Search for the cell housing the specified text and yield its [x, y] center coordinate. 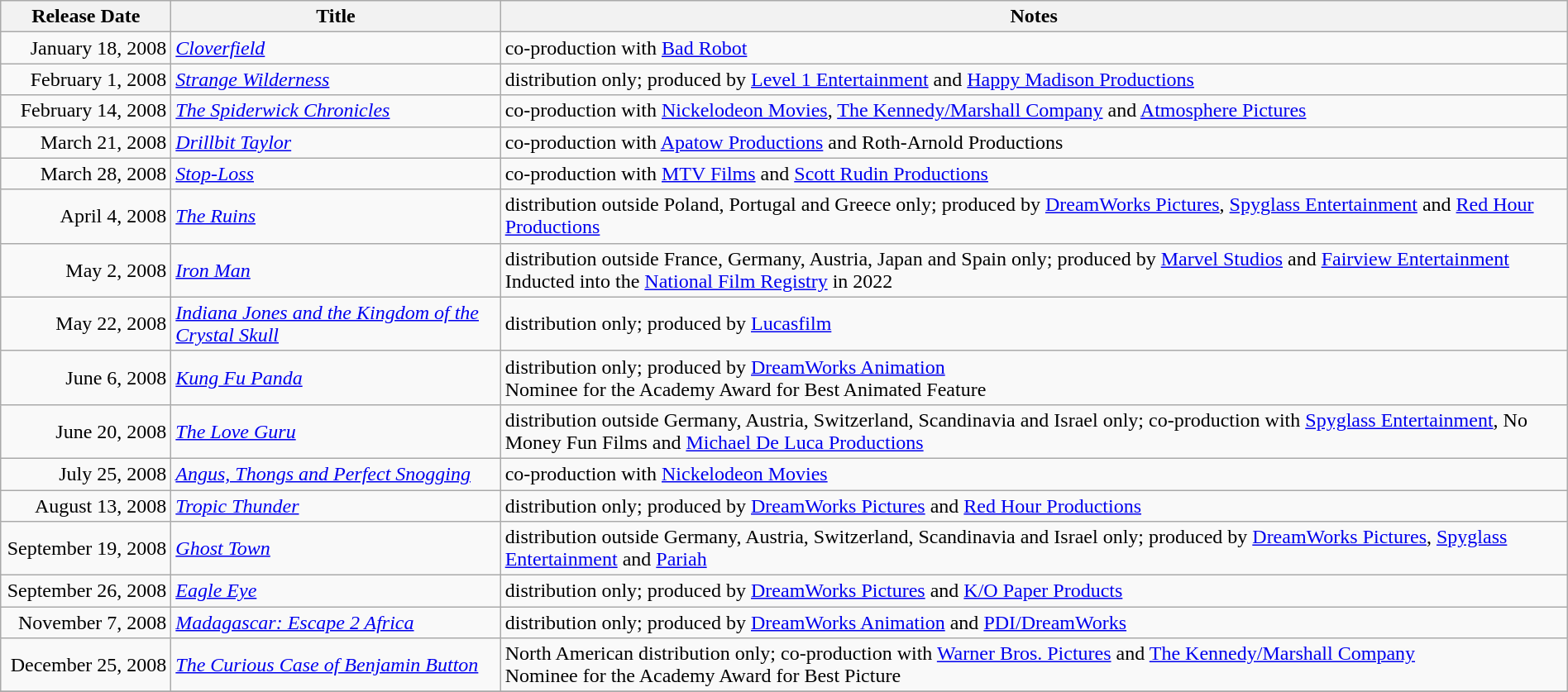
co-production with Nickelodeon Movies [1034, 474]
co-production with Bad Robot [1034, 48]
January 18, 2008 [86, 48]
Ghost Town [336, 549]
June 6, 2008 [86, 377]
Notes [1034, 17]
Iron Man [336, 270]
The Love Guru [336, 432]
June 20, 2008 [86, 432]
November 7, 2008 [86, 623]
May 2, 2008 [86, 270]
Cloverfield [336, 48]
Eagle Eye [336, 591]
distribution only; produced by Level 1 Entertainment and Happy Madison Productions [1034, 79]
Indiana Jones and the Kingdom of the Crystal Skull [336, 324]
Title [336, 17]
February 1, 2008 [86, 79]
distribution only; produced by DreamWorks Animation and PDI/DreamWorks [1034, 623]
Release Date [86, 17]
March 21, 2008 [86, 142]
December 25, 2008 [86, 665]
Stop-Loss [336, 174]
Madagascar: Escape 2 Africa [336, 623]
distribution outside Germany, Austria, Switzerland, Scandinavia and Israel only; produced by DreamWorks Pictures, Spyglass Entertainment and Pariah [1034, 549]
July 25, 2008 [86, 474]
August 13, 2008 [86, 505]
distribution only; produced by Lucasfilm [1034, 324]
May 22, 2008 [86, 324]
March 28, 2008 [86, 174]
Strange Wilderness [336, 79]
The Spiderwick Chronicles [336, 111]
distribution outside Poland, Portugal and Greece only; produced by DreamWorks Pictures, Spyglass Entertainment and Red Hour Productions [1034, 217]
distribution only; produced by DreamWorks AnimationNominee for the Academy Award for Best Animated Feature [1034, 377]
co-production with MTV Films and Scott Rudin Productions [1034, 174]
Drillbit Taylor [336, 142]
Tropic Thunder [336, 505]
distribution only; produced by DreamWorks Pictures and Red Hour Productions [1034, 505]
co-production with Apatow Productions and Roth-Arnold Productions [1034, 142]
The Ruins [336, 217]
distribution only; produced by DreamWorks Pictures and K/O Paper Products [1034, 591]
September 26, 2008 [86, 591]
The Curious Case of Benjamin Button [336, 665]
April 4, 2008 [86, 217]
September 19, 2008 [86, 549]
co-production with Nickelodeon Movies, The Kennedy/Marshall Company and Atmosphere Pictures [1034, 111]
February 14, 2008 [86, 111]
Angus, Thongs and Perfect Snogging [336, 474]
Kung Fu Panda [336, 377]
